Determine the [x, y] coordinate at the center of the cell enclosing the given text.  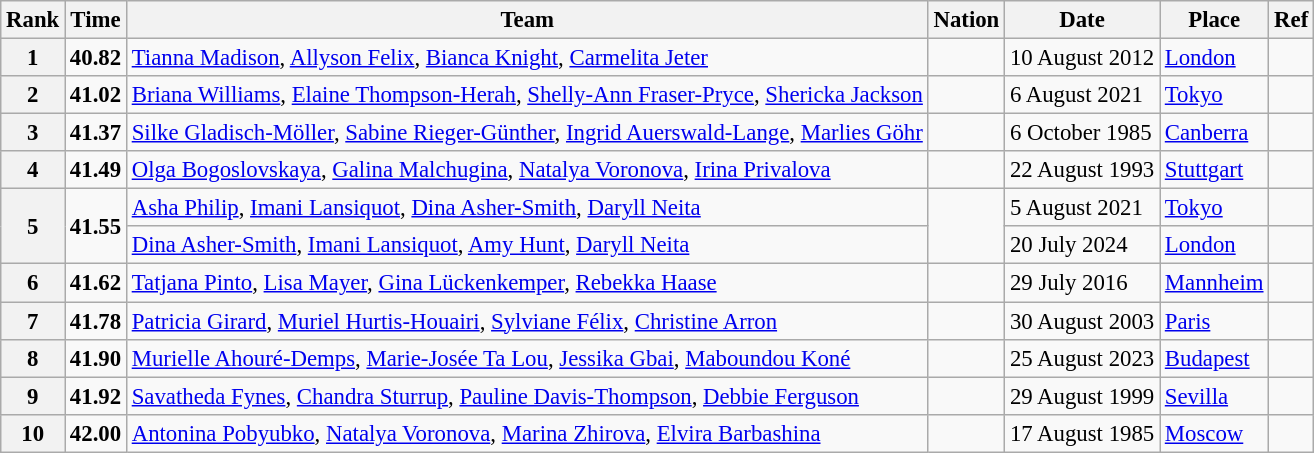
2 [33, 95]
Place [1214, 20]
Antonina Pobyubko, Natalya Voronova, Marina Zhirova, Elvira Barbashina [527, 433]
30 August 2003 [1082, 321]
41.78 [96, 321]
Canberra [1214, 133]
Savatheda Fynes, Chandra Sturrup, Pauline Davis-Thompson, Debbie Ferguson [527, 396]
41.37 [96, 133]
5 [33, 226]
17 August 1985 [1082, 433]
Briana Williams, Elaine Thompson-Herah, Shelly-Ann Fraser-Pryce, Shericka Jackson [527, 95]
Patricia Girard, Muriel Hurtis-Houairi, Sylviane Félix, Christine Arron [527, 321]
10 [33, 433]
Murielle Ahouré-Demps, Marie-Josée Ta Lou, Jessika Gbai, Maboundou Koné [527, 358]
Asha Philip, Imani Lansiquot, Dina Asher-Smith, Daryll Neita [527, 208]
9 [33, 396]
3 [33, 133]
Sevilla [1214, 396]
Tianna Madison, Allyson Felix, Bianca Knight, Carmelita Jeter [527, 58]
40.82 [96, 58]
4 [33, 170]
Rank [33, 20]
6 August 2021 [1082, 95]
Dina Asher-Smith, Imani Lansiquot, Amy Hunt, Daryll Neita [527, 245]
Moscow [1214, 433]
42.00 [96, 433]
29 July 2016 [1082, 283]
25 August 2023 [1082, 358]
8 [33, 358]
41.92 [96, 396]
41.90 [96, 358]
22 August 1993 [1082, 170]
41.49 [96, 170]
Nation [966, 20]
Tatjana Pinto, Lisa Mayer, Gina Lückenkemper, Rebekka Haase [527, 283]
Mannheim [1214, 283]
Ref [1292, 20]
41.62 [96, 283]
Olga Bogoslovskaya, Galina Malchugina, Natalya Voronova, Irina Privalova [527, 170]
41.55 [96, 226]
6 [33, 283]
6 October 1985 [1082, 133]
Stuttgart [1214, 170]
Time [96, 20]
29 August 1999 [1082, 396]
41.02 [96, 95]
20 July 2024 [1082, 245]
5 August 2021 [1082, 208]
Paris [1214, 321]
Date [1082, 20]
10 August 2012 [1082, 58]
7 [33, 321]
Budapest [1214, 358]
Team [527, 20]
Silke Gladisch-Möller, Sabine Rieger-Günther, Ingrid Auerswald-Lange, Marlies Göhr [527, 133]
1 [33, 58]
